Return the (x, y) coordinate for the center point of the cell that contains the specified text.  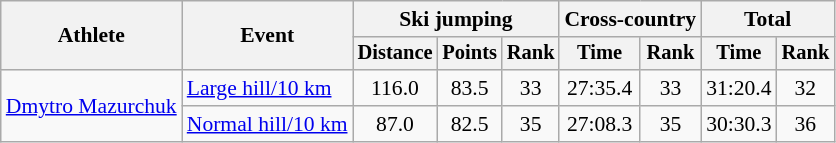
31:20.4 (738, 88)
Event (268, 36)
Points (469, 54)
Cross-country (630, 19)
Total (768, 19)
Normal hill/10 km (268, 124)
83.5 (469, 88)
116.0 (396, 88)
Large hill/10 km (268, 88)
30:30.3 (738, 124)
27:08.3 (599, 124)
Ski jumping (456, 19)
Athlete (92, 36)
87.0 (396, 124)
32 (806, 88)
36 (806, 124)
Dmytro Mazurchuk (92, 106)
Distance (396, 54)
27:35.4 (599, 88)
82.5 (469, 124)
